Pinpoint the cell where the given text exists, returning its [X, Y] midpoint coordinate. 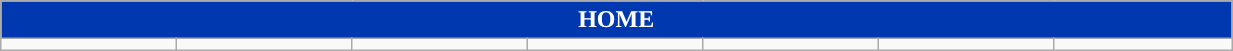
HOME [616, 20]
